Provide the [x, y] coordinate of the cell's center where the given text is located.  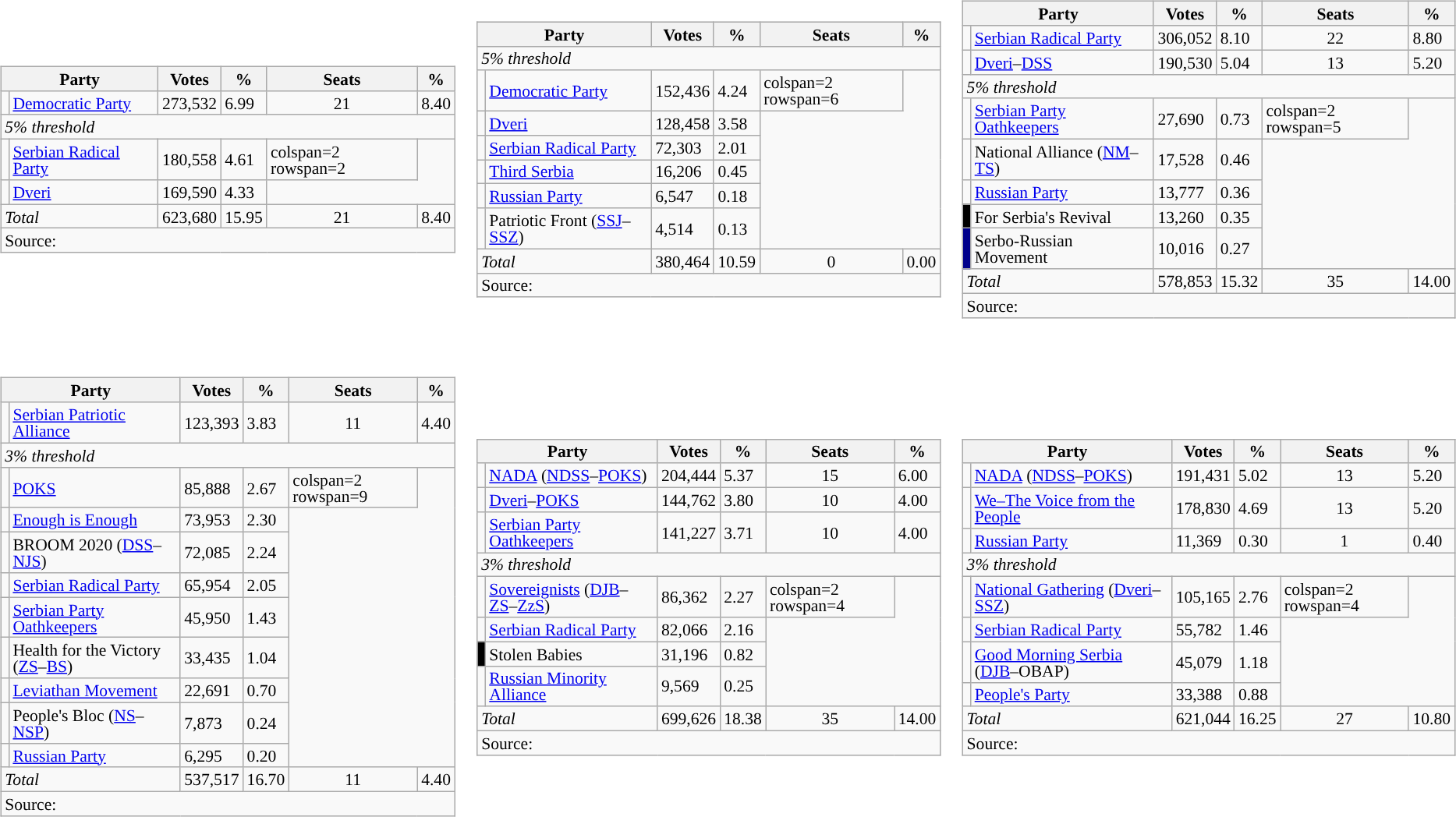
colspan=2 rowspan=9 [352, 487]
Leviathan Movement [94, 691]
31,196 [689, 653]
0.40 [1432, 539]
6,295 [211, 755]
27 [1344, 719]
Russian Minority Alliance [571, 686]
273,532 [190, 103]
0.24 [267, 723]
We–The Voice from the People [1072, 508]
0.30 [1257, 539]
4.33 [243, 192]
4,514 [682, 228]
537,517 [211, 780]
3.58 [736, 123]
4.61 [243, 159]
1.18 [1257, 662]
0.82 [742, 653]
15 [830, 476]
27,690 [1185, 118]
Third Serbia [568, 172]
People's Bloc (NS–NSP) [94, 723]
Stolen Babies [571, 653]
0.88 [1257, 694]
3.80 [742, 499]
0.13 [736, 228]
699,626 [689, 719]
4.69 [1257, 508]
152,436 [682, 90]
2.01 [736, 147]
colspan=2 rowspan=5 [1335, 118]
Dveri–POKS [571, 499]
16,206 [682, 172]
Dveri–DSS [1062, 62]
6,547 [682, 196]
colspan=2 rowspan=2 [342, 159]
15.95 [243, 217]
17,528 [1185, 159]
National Gathering (Dveri–SSZ) [1072, 597]
82,066 [689, 630]
9,569 [689, 686]
2.27 [742, 597]
86,362 [689, 597]
0.25 [742, 686]
65,954 [211, 585]
33,435 [211, 658]
0.45 [736, 172]
0.70 [267, 691]
National Alliance (NM–TS) [1062, 159]
0.20 [267, 755]
128,458 [682, 123]
169,590 [190, 192]
45,950 [211, 617]
1 [1344, 539]
18.38 [742, 719]
0.73 [1240, 118]
72,303 [682, 147]
123,393 [211, 423]
191,431 [1203, 476]
Health for the Victory (ZS–BS) [94, 658]
0.27 [1240, 249]
1.04 [267, 658]
13,777 [1185, 192]
For Serbia's Revival [1062, 217]
1.46 [1257, 630]
colspan=2 rowspan=6 [831, 90]
3.71 [742, 532]
Good Morning Serbia (DJB–OBAP) [1072, 662]
204,444 [689, 476]
190,530 [1185, 62]
0 [831, 260]
0.00 [922, 260]
5.37 [742, 476]
13,260 [1185, 217]
3.83 [267, 423]
0.46 [1240, 159]
2.24 [267, 553]
1.43 [267, 617]
85,888 [211, 487]
0.36 [1240, 192]
5.04 [1240, 62]
POKS [94, 487]
73,953 [211, 519]
10.59 [736, 260]
BROOM 2020 (DSS–NJS) [94, 553]
380,464 [682, 260]
5.02 [1257, 476]
72,085 [211, 553]
Serbian Patriotic Alliance [94, 423]
306,052 [1185, 37]
Enough is Enough [94, 519]
6.00 [917, 476]
Sovereignists (DJB–ZS–ZzS) [571, 597]
623,680 [190, 217]
4.24 [736, 90]
Patriotic Front (SSJ–SSZ) [568, 228]
10.80 [1432, 719]
55,782 [1203, 630]
Serbo-Russian Movement [1062, 249]
2.30 [267, 519]
105,165 [1203, 597]
2.05 [267, 585]
22 [1335, 37]
2.67 [267, 487]
141,227 [689, 532]
0.35 [1240, 217]
33,388 [1203, 694]
People's Party [1072, 694]
144,762 [689, 499]
11,369 [1203, 539]
7,873 [211, 723]
15.32 [1240, 281]
16.70 [267, 780]
621,044 [1203, 719]
10,016 [1185, 249]
8.80 [1432, 37]
2.16 [742, 630]
8.10 [1240, 37]
578,853 [1185, 281]
16.25 [1257, 719]
178,830 [1203, 508]
0.18 [736, 196]
22,691 [211, 691]
2.76 [1257, 597]
180,558 [190, 159]
45,079 [1203, 662]
6.99 [243, 103]
